Scan for the cell matching the given text and deliver its [x, y] coordinate at center. 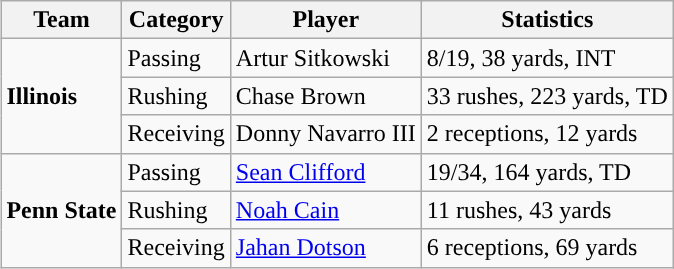
Illinois [62, 96]
Penn State [62, 210]
Sean Clifford [326, 172]
Statistics [547, 20]
19/34, 164 yards, TD [547, 172]
Artur Sitkowski [326, 58]
Player [326, 20]
33 rushes, 223 yards, TD [547, 96]
Category [176, 20]
Team [62, 20]
Jahan Dotson [326, 248]
11 rushes, 43 yards [547, 210]
Chase Brown [326, 96]
6 receptions, 69 yards [547, 248]
Noah Cain [326, 210]
8/19, 38 yards, INT [547, 58]
Donny Navarro III [326, 134]
2 receptions, 12 yards [547, 134]
